Identify which cell holds the provided text, then report its [X, Y] central coordinate. 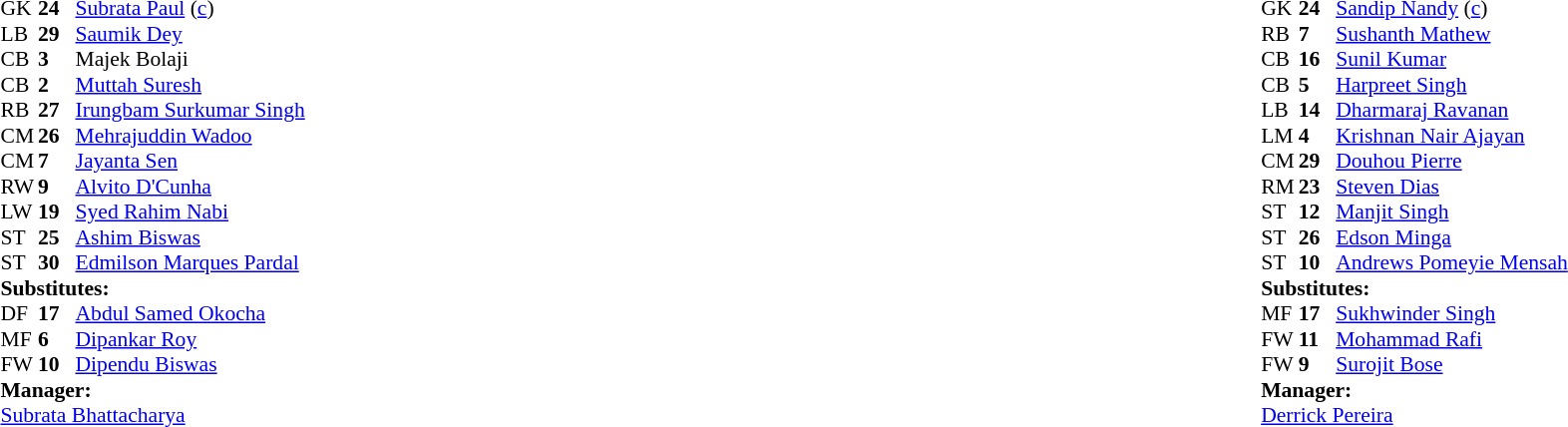
11 [1318, 339]
Edmilson Marques Pardal [191, 262]
Alvito D'Cunha [191, 187]
Abdul Samed Okocha [191, 314]
Manjit Singh [1452, 213]
4 [1318, 136]
5 [1318, 85]
Mehrajuddin Wadoo [191, 136]
Irungbam Surkumar Singh [191, 111]
Douhou Pierre [1452, 161]
LM [1280, 136]
2 [57, 85]
Sunil Kumar [1452, 59]
30 [57, 262]
RM [1280, 187]
LW [19, 213]
DF [19, 314]
Dipendu Biswas [191, 364]
Dipankar Roy [191, 339]
25 [57, 237]
Harpreet Singh [1452, 85]
Majek Bolaji [191, 59]
19 [57, 213]
3 [57, 59]
Steven Dias [1452, 187]
23 [1318, 187]
Ashim Biswas [191, 237]
16 [1318, 59]
Andrews Pomeyie Mensah [1452, 262]
RW [19, 187]
Sukhwinder Singh [1452, 314]
Dharmaraj Ravanan [1452, 111]
Saumik Dey [191, 34]
14 [1318, 111]
Sushanth Mathew [1452, 34]
Syed Rahim Nabi [191, 213]
6 [57, 339]
Edson Minga [1452, 237]
Jayanta Sen [191, 161]
Muttah Suresh [191, 85]
Krishnan Nair Ajayan [1452, 136]
27 [57, 111]
Surojit Bose [1452, 364]
12 [1318, 213]
Mohammad Rafi [1452, 339]
